Output the (X, Y) coordinate of the center of the cell containing the given text.  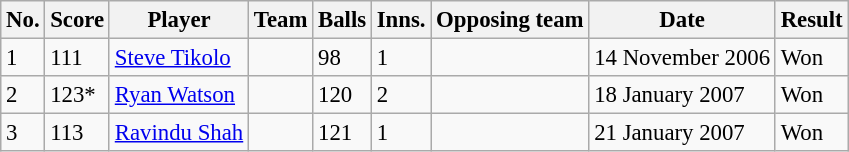
21 January 2007 (682, 133)
Player (178, 20)
111 (78, 58)
113 (78, 133)
Inns. (400, 20)
14 November 2006 (682, 58)
Date (682, 20)
98 (342, 58)
3 (23, 133)
Ryan Watson (178, 95)
No. (23, 20)
Opposing team (510, 20)
18 January 2007 (682, 95)
120 (342, 95)
Team (281, 20)
Ravindu Shah (178, 133)
Steve Tikolo (178, 58)
Result (812, 20)
Balls (342, 20)
121 (342, 133)
Score (78, 20)
123* (78, 95)
